Return the (x, y) coordinate for the center point of the cell that contains the specified text.  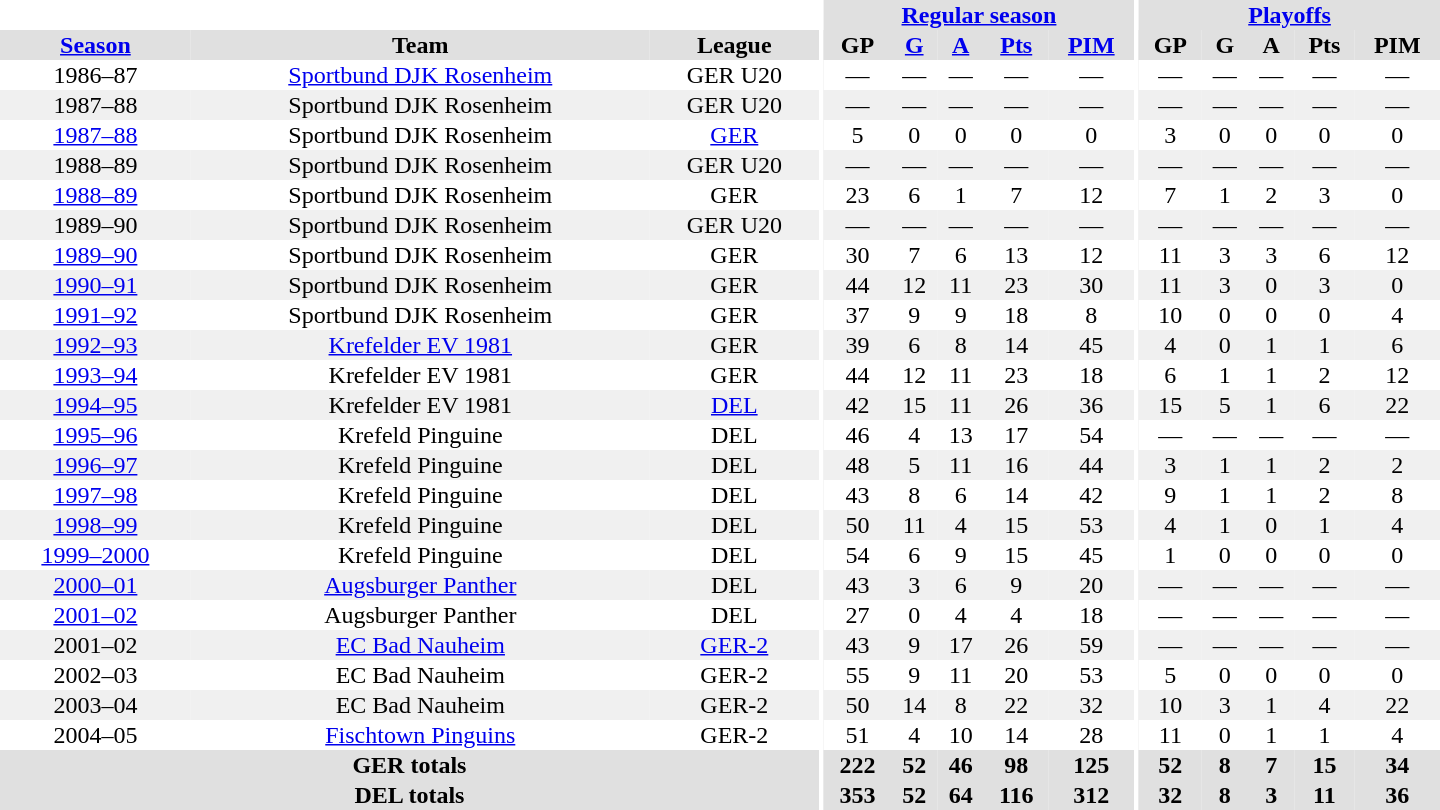
1998–99 (96, 525)
Regular season (979, 15)
1991–92 (96, 315)
28 (1092, 735)
98 (1016, 765)
37 (858, 315)
312 (1092, 795)
2004–05 (96, 735)
1990–91 (96, 285)
1986–87 (96, 75)
1994–95 (96, 405)
59 (1092, 645)
Season (96, 45)
222 (858, 765)
Fischtown Pinguins (420, 735)
48 (858, 465)
353 (858, 795)
2000–01 (96, 585)
1995–96 (96, 435)
1993–94 (96, 375)
2002–03 (96, 675)
1999–2000 (96, 555)
GER totals (410, 765)
116 (1016, 795)
1996–97 (96, 465)
51 (858, 735)
55 (858, 675)
2003–04 (96, 705)
64 (960, 795)
1997–98 (96, 495)
39 (858, 345)
27 (858, 615)
DEL totals (410, 795)
1992–93 (96, 345)
34 (1398, 765)
Team (420, 45)
125 (1092, 765)
League (734, 45)
Playoffs (1290, 15)
16 (1016, 465)
